Determine the (x, y) coordinate at the center of the cell enclosing the given text.  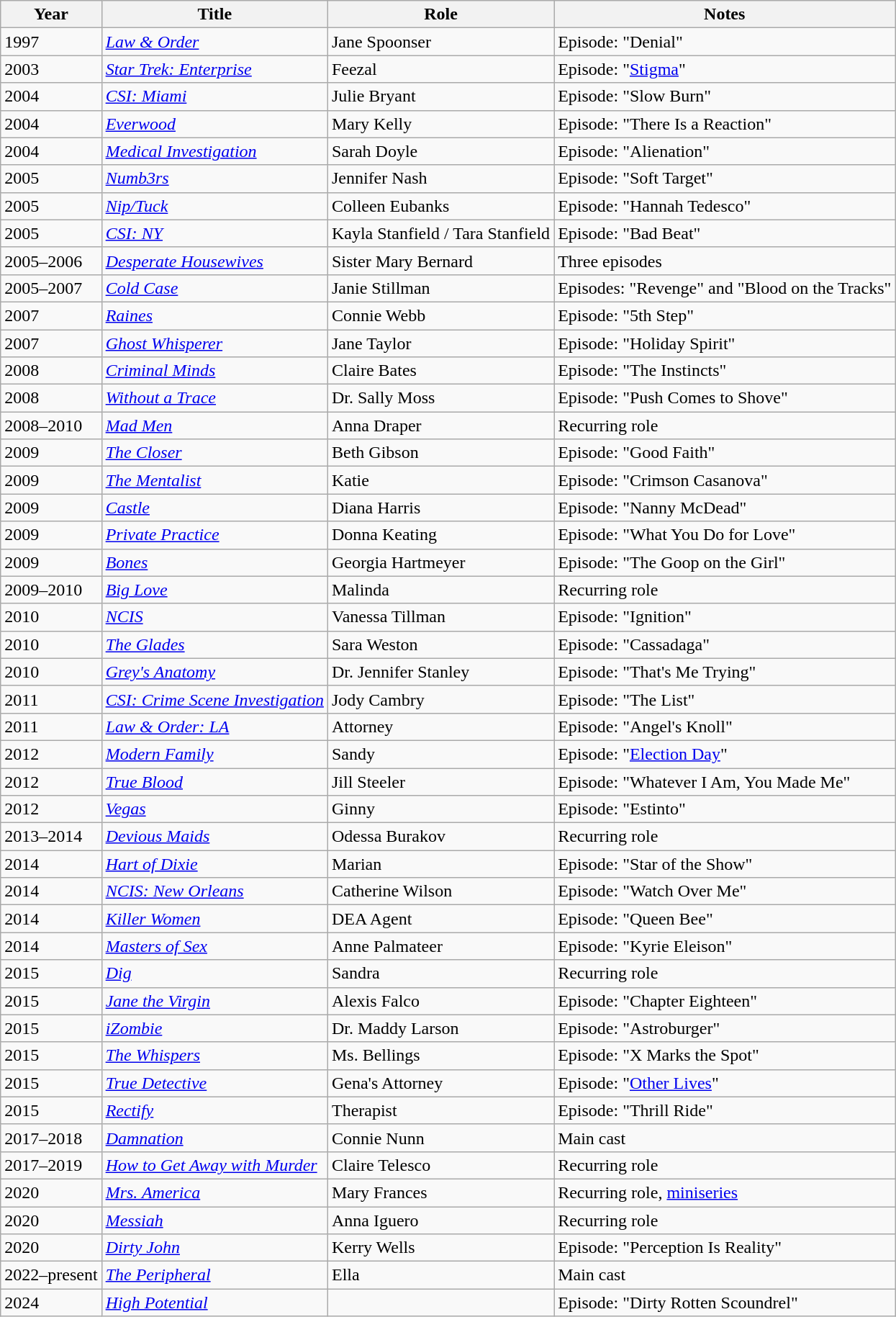
2005–2007 (51, 288)
Recurring role, miniseries (725, 1192)
Jill Steeler (440, 781)
Georgia Hartmeyer (440, 562)
Sara Weston (440, 644)
Episode: "Watch Over Me" (725, 891)
Gena's Attorney (440, 1083)
Episode: "Angel's Knoll" (725, 727)
Janie Stillman (440, 288)
Star Trek: Enterprise (214, 69)
Episode: "Other Lives" (725, 1083)
2003 (51, 69)
Ghost Whisperer (214, 343)
Bones (214, 562)
Mrs. America (214, 1192)
Rectify (214, 1110)
Anna Iguero (440, 1221)
Damnation (214, 1138)
Claire Telesco (440, 1165)
2024 (51, 1303)
Cold Case (214, 288)
Episode: "Crimson Casanova" (725, 480)
Ginny (440, 809)
2008–2010 (51, 426)
Marian (440, 864)
Criminal Minds (214, 371)
Episode: "Bad Beat" (725, 233)
CSI: Miami (214, 96)
Episode: "Perception Is Reality" (725, 1248)
Claire Bates (440, 371)
Episode: "That's Me Trying" (725, 672)
Modern Family (214, 754)
Connie Nunn (440, 1138)
Episodes: "Revenge" and "Blood on the Tracks" (725, 288)
Episode: "Astroburger" (725, 1028)
Episode: "Election Day" (725, 754)
2017–2019 (51, 1165)
1997 (51, 42)
Episode: "Nanny McDead" (725, 508)
Private Practice (214, 535)
Nip/Tuck (214, 206)
Mary Kelly (440, 124)
Episode: "Soft Target" (725, 179)
Castle (214, 508)
Diana Harris (440, 508)
Episode: "5th Step" (725, 315)
How to Get Away with Murder (214, 1165)
Desperate Housewives (214, 261)
Messiah (214, 1221)
Masters of Sex (214, 946)
Year (51, 14)
2009–2010 (51, 590)
Episode: "Dirty Rotten Scoundrel" (725, 1303)
Donna Keating (440, 535)
2005–2006 (51, 261)
Role (440, 14)
Dig (214, 974)
Three episodes (725, 261)
Episode: "The Instincts" (725, 371)
Killer Women (214, 919)
2022–present (51, 1275)
Attorney (440, 727)
Anna Draper (440, 426)
2017–2018 (51, 1138)
Malinda (440, 590)
Dr. Maddy Larson (440, 1028)
Raines (214, 315)
Katie (440, 480)
Anne Palmateer (440, 946)
Jennifer Nash (440, 179)
NCIS: New Orleans (214, 891)
Jody Cambry (440, 699)
Sandy (440, 754)
The Glades (214, 644)
True Blood (214, 781)
Devious Maids (214, 837)
Colleen Eubanks (440, 206)
Episode: "What You Do for Love" (725, 535)
iZombie (214, 1028)
Grey's Anatomy (214, 672)
Episode: "Alienation" (725, 151)
Sarah Doyle (440, 151)
Beth Gibson (440, 453)
Julie Bryant (440, 96)
Episode: "Cassadaga" (725, 644)
Mad Men (214, 426)
2013–2014 (51, 837)
Episode: "Push Comes to Shove" (725, 398)
The Peripheral (214, 1275)
Episode: "Kyrie Eleison" (725, 946)
Dr. Jennifer Stanley (440, 672)
Feezal (440, 69)
High Potential (214, 1303)
Jane the Virgin (214, 1001)
Therapist (440, 1110)
The Mentalist (214, 480)
Vanessa Tillman (440, 617)
Connie Webb (440, 315)
Episode: "The Goop on the Girl" (725, 562)
The Whispers (214, 1056)
Hart of Dixie (214, 864)
Episode: "Estinto" (725, 809)
Big Love (214, 590)
Law & Order: LA (214, 727)
CSI: Crime Scene Investigation (214, 699)
Episode: "Good Faith" (725, 453)
Episode: "Holiday Spirit" (725, 343)
Episode: "Thrill Ride" (725, 1110)
Episode: "Stigma" (725, 69)
Everwood (214, 124)
Mary Frances (440, 1192)
NCIS (214, 617)
Notes (725, 14)
Episode: "The List" (725, 699)
Sandra (440, 974)
Jane Taylor (440, 343)
Vegas (214, 809)
Odessa Burakov (440, 837)
Dirty John (214, 1248)
Catherine Wilson (440, 891)
Dr. Sally Moss (440, 398)
Episode: "Chapter Eighteen" (725, 1001)
Ms. Bellings (440, 1056)
Episode: "Slow Burn" (725, 96)
Episode: "Ignition" (725, 617)
Title (214, 14)
Medical Investigation (214, 151)
Episode: "Whatever I Am, You Made Me" (725, 781)
Episode: "X Marks the Spot" (725, 1056)
Kerry Wells (440, 1248)
Law & Order (214, 42)
Kayla Stanfield / Tara Stanfield (440, 233)
CSI: NY (214, 233)
Sister Mary Bernard (440, 261)
Alexis Falco (440, 1001)
Episode: "Queen Bee" (725, 919)
Episode: "Denial" (725, 42)
The Closer (214, 453)
Numb3rs (214, 179)
True Detective (214, 1083)
Episode: "Star of the Show" (725, 864)
Jane Spoonser (440, 42)
Ella (440, 1275)
DEA Agent (440, 919)
Episode: "Hannah Tedesco" (725, 206)
Without a Trace (214, 398)
Episode: "There Is a Reaction" (725, 124)
